Search for the cell housing the specified text and yield its [X, Y] center coordinate. 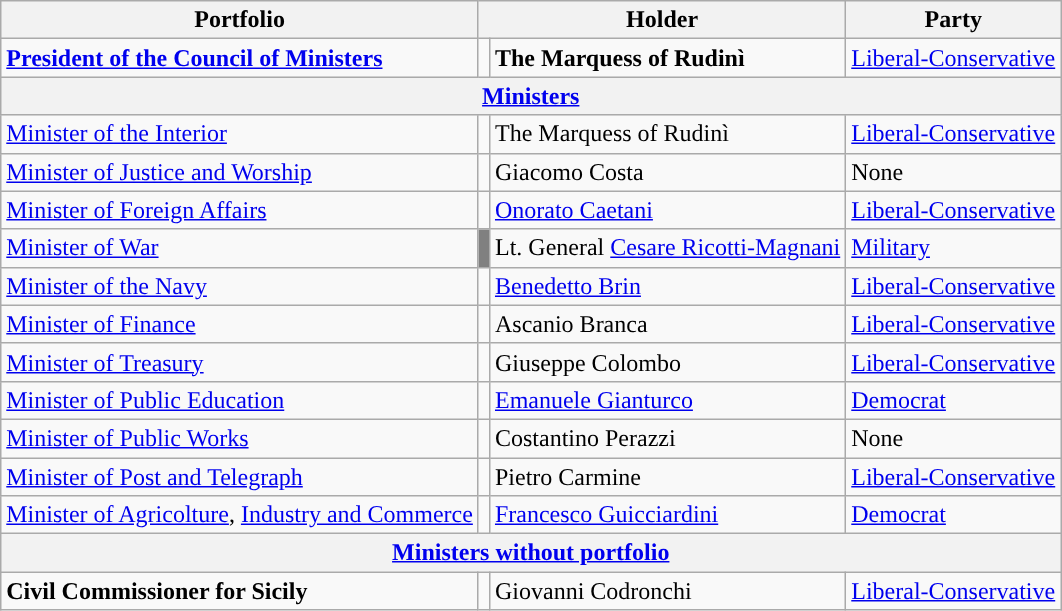
Portfolio [240, 20]
Minister of Foreign Affairs [240, 210]
Giacomo Costa [667, 172]
Minister of Agricolture, Industry and Commerce [240, 515]
Party [954, 20]
Onorato Caetani [667, 210]
Lt. General Cesare Ricotti-Magnani [667, 248]
Minister of Treasury [240, 362]
Ascanio Branca [667, 324]
Minister of Post and Telegraph [240, 477]
Minister of Public Works [240, 438]
Pietro Carmine [667, 477]
Emanuele Gianturco [667, 400]
Holder [662, 20]
Minister of Justice and Worship [240, 172]
President of the Council of Ministers [240, 58]
Benedetto Brin [667, 286]
Minister of Public Education [240, 400]
Minister of the Interior [240, 134]
Giovanni Codronchi [667, 591]
Military [954, 248]
Ministers [531, 96]
Francesco Guicciardini [667, 515]
Costantino Perazzi [667, 438]
Minister of War [240, 248]
Ministers without portfolio [531, 553]
Civil Commissioner for Sicily [240, 591]
Giuseppe Colombo [667, 362]
Minister of the Navy [240, 286]
Minister of Finance [240, 324]
